Return [x, y] of the center of cell containing provided text 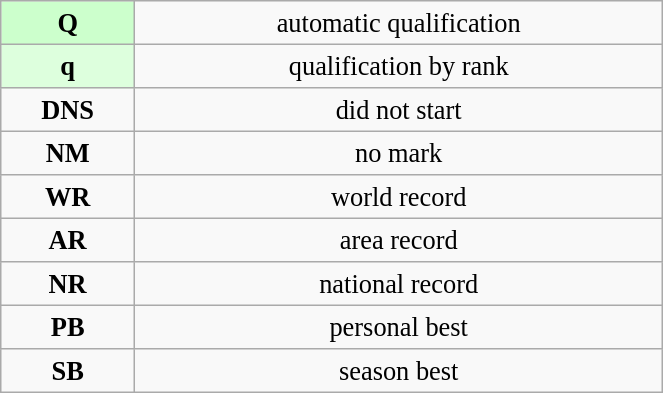
q [68, 66]
SB [68, 371]
PB [68, 327]
world record [399, 197]
automatic qualification [399, 22]
Q [68, 22]
AR [68, 240]
qualification by rank [399, 66]
no mark [399, 153]
did not start [399, 109]
area record [399, 240]
NR [68, 284]
national record [399, 284]
season best [399, 371]
NM [68, 153]
WR [68, 197]
DNS [68, 109]
personal best [399, 327]
